From the cell containing the given text, extract its center point as [X, Y] coordinate. 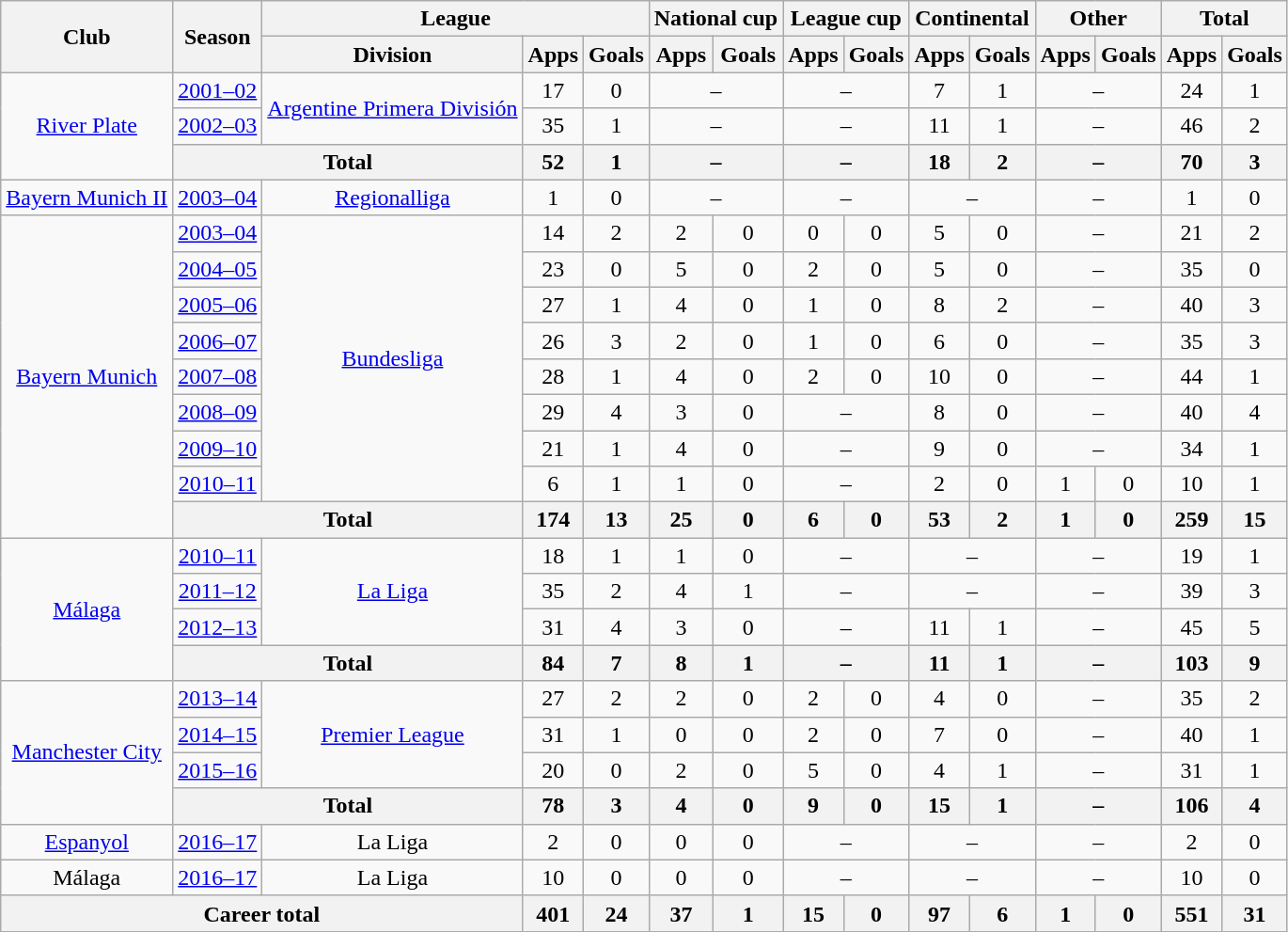
2006–07 [218, 340]
17 [553, 90]
174 [553, 520]
Season [218, 37]
19 [1191, 556]
26 [553, 340]
53 [939, 520]
2007–08 [218, 376]
70 [1191, 162]
37 [681, 913]
29 [553, 412]
Premier League [393, 735]
2014–15 [218, 735]
14 [553, 233]
28 [553, 376]
2001–02 [218, 90]
Bundesliga [393, 358]
84 [553, 663]
2009–10 [218, 449]
Other [1098, 19]
Bayern Munich II [86, 197]
78 [553, 806]
Regionalliga [393, 197]
259 [1191, 520]
45 [1191, 627]
2015–16 [218, 770]
League cup [846, 19]
401 [553, 913]
2002–03 [218, 126]
25 [681, 520]
National cup [715, 19]
Club [86, 37]
106 [1191, 806]
2012–13 [218, 627]
52 [553, 162]
Argentine Primera División [393, 108]
League [455, 19]
2013–14 [218, 699]
River Plate [86, 126]
103 [1191, 663]
2011–12 [218, 592]
44 [1191, 376]
2008–09 [218, 412]
46 [1191, 126]
13 [617, 520]
97 [939, 913]
Bayern Munich [86, 376]
39 [1191, 592]
Division [393, 55]
34 [1191, 449]
Manchester City [86, 752]
2005–06 [218, 305]
2004–05 [218, 269]
Espanyol [86, 842]
Career total [261, 913]
Continental [972, 19]
23 [553, 269]
551 [1191, 913]
20 [553, 770]
